Locate the cell with the specified text and output its (X, Y) center coordinate. 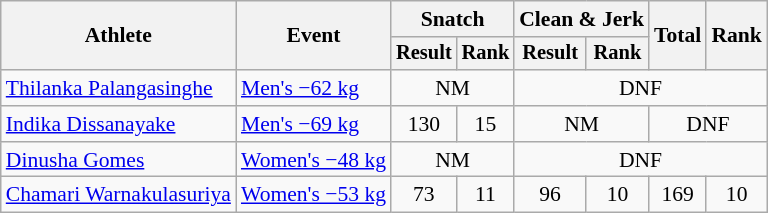
130 (424, 124)
Indika Dissanayake (118, 124)
96 (550, 195)
15 (486, 124)
Women's −48 kg (314, 160)
Men's −62 kg (314, 88)
Men's −69 kg (314, 124)
73 (424, 195)
Athlete (118, 36)
Snatch (452, 19)
Thilanka Palangasinghe (118, 88)
Chamari Warnakulasuriya (118, 195)
Dinusha Gomes (118, 160)
Total (678, 36)
Event (314, 36)
11 (486, 195)
Clean & Jerk (582, 19)
Women's −53 kg (314, 195)
169 (678, 195)
